Search for the cell housing the specified text and yield its [x, y] center coordinate. 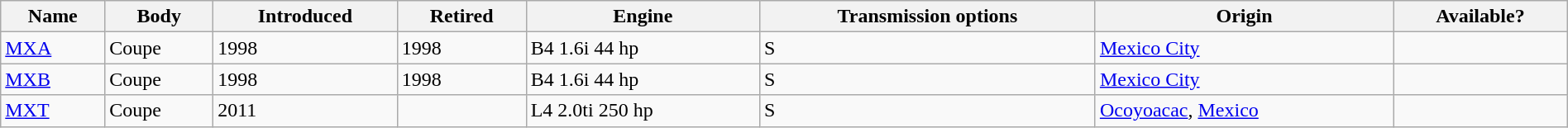
MXB [53, 79]
MXA [53, 48]
L4 2.0ti 250 hp [643, 111]
Name [53, 17]
Origin [1244, 17]
MXT [53, 111]
Engine [643, 17]
Retired [461, 17]
Ocoyoacac, Mexico [1244, 111]
Introduced [305, 17]
Available? [1480, 17]
Body [159, 17]
Transmission options [927, 17]
2011 [305, 111]
